Return the [X, Y] coordinate for the center point of the cell that contains the specified text.  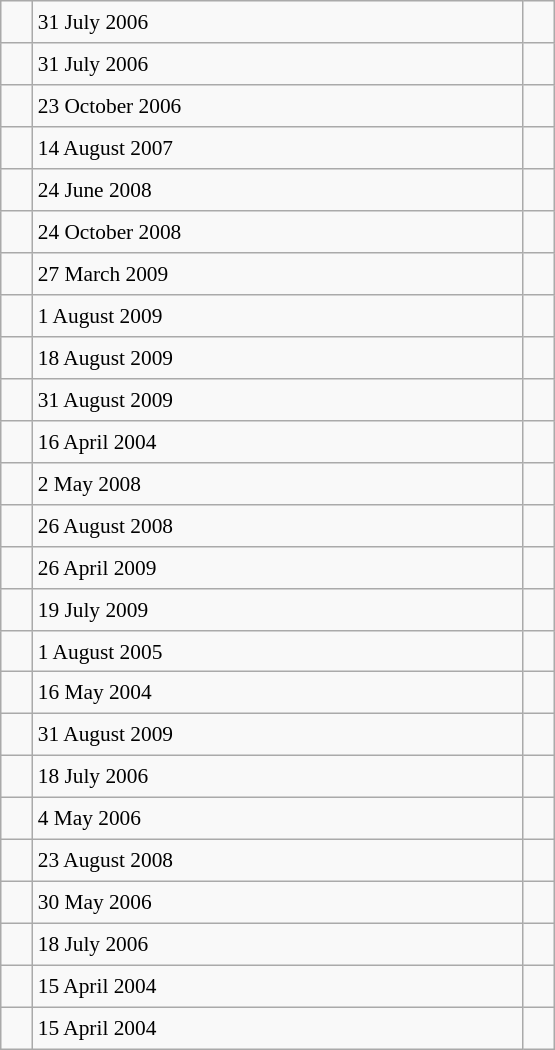
24 October 2008 [278, 232]
2 May 2008 [278, 483]
14 August 2007 [278, 148]
26 August 2008 [278, 525]
4 May 2006 [278, 819]
1 August 2005 [278, 651]
23 August 2008 [278, 861]
1 August 2009 [278, 316]
30 May 2006 [278, 903]
16 April 2004 [278, 441]
27 March 2009 [278, 274]
26 April 2009 [278, 567]
16 May 2004 [278, 693]
23 October 2006 [278, 106]
24 June 2008 [278, 190]
18 August 2009 [278, 358]
19 July 2009 [278, 609]
